Return the (X, Y) coordinate for the center point of the cell that contains the specified text.  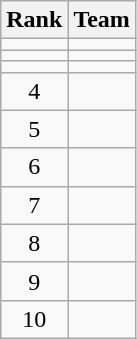
5 (34, 129)
9 (34, 281)
6 (34, 167)
10 (34, 319)
Rank (34, 20)
4 (34, 91)
Team (102, 20)
7 (34, 205)
8 (34, 243)
